Output the [X, Y] coordinate of the center of the cell containing the given text.  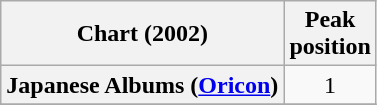
1 [330, 85]
Japanese Albums (Oricon) [142, 85]
Peakposition [330, 34]
Chart (2002) [142, 34]
